Detect which cell encompasses the target text, then output its (x, y) center coordinate. 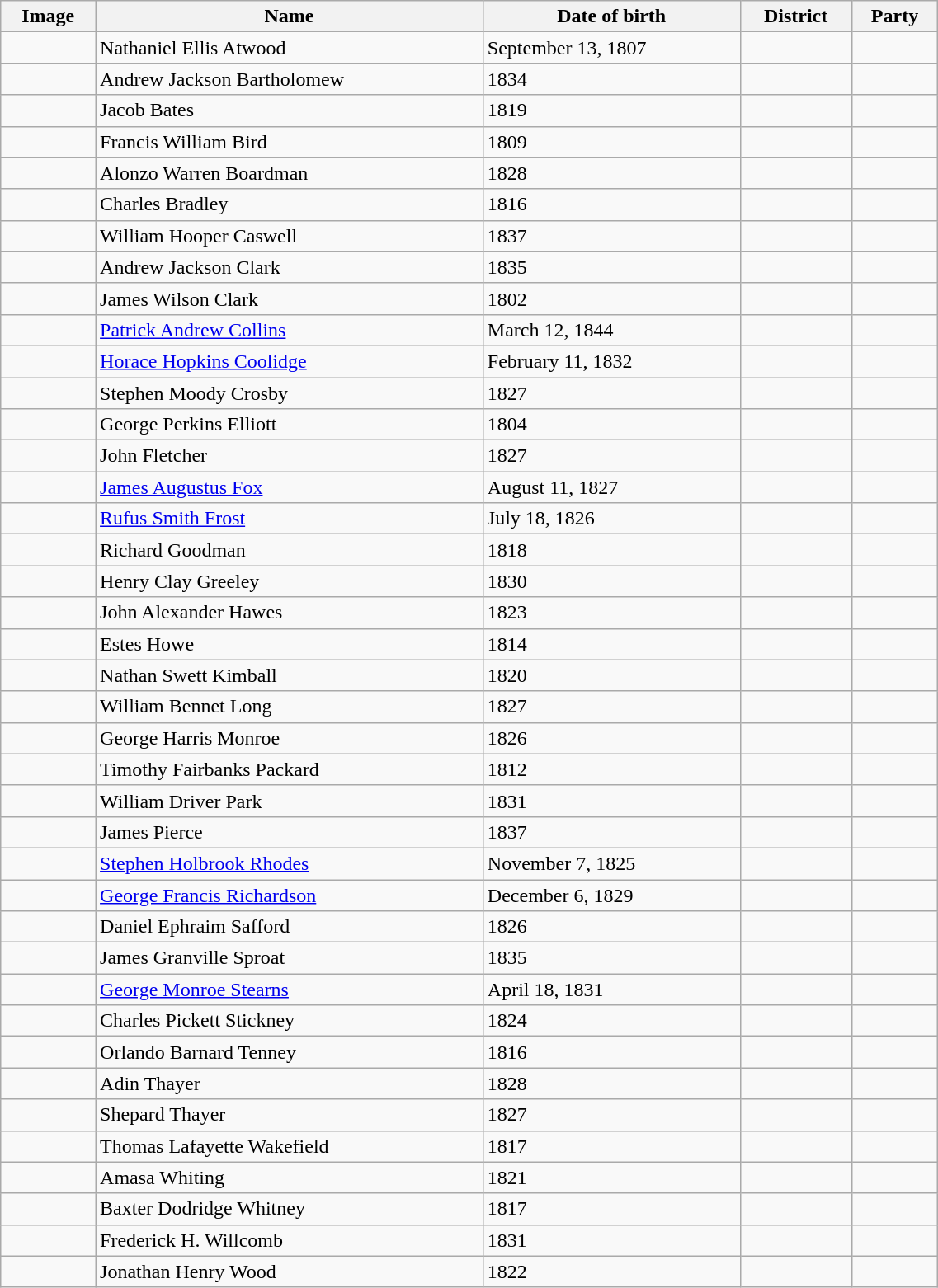
Timothy Fairbanks Packard (290, 769)
Charles Bradley (290, 204)
1812 (611, 769)
Date of birth (611, 16)
James Wilson Clark (290, 298)
1818 (611, 550)
Estes Howe (290, 644)
Andrew Jackson Clark (290, 267)
1814 (611, 644)
1830 (611, 581)
December 6, 1829 (611, 895)
1822 (611, 1272)
Nathan Swett Kimball (290, 675)
James Augustus Fox (290, 487)
1809 (611, 142)
July 18, 1826 (611, 519)
Adin Thayer (290, 1084)
John Alexander Hawes (290, 613)
September 13, 1807 (611, 48)
William Hooper Caswell (290, 236)
August 11, 1827 (611, 487)
1823 (611, 613)
Jonathan Henry Wood (290, 1272)
George Harris Monroe (290, 738)
George Monroe Stearns (290, 990)
Shepard Thayer (290, 1115)
District (795, 16)
William Driver Park (290, 801)
Stephen Moody Crosby (290, 393)
April 18, 1831 (611, 990)
Name (290, 16)
George Francis Richardson (290, 895)
James Pierce (290, 832)
Party (894, 16)
March 12, 1844 (611, 330)
Thomas Lafayette Wakefield (290, 1146)
1821 (611, 1178)
Stephen Holbrook Rhodes (290, 863)
Frederick H. Willcomb (290, 1240)
November 7, 1825 (611, 863)
1820 (611, 675)
George Perkins Elliott (290, 425)
Amasa Whiting (290, 1178)
Image (48, 16)
Patrick Andrew Collins (290, 330)
Baxter Dodridge Whitney (290, 1209)
Orlando Barnard Tenney (290, 1052)
Alonzo Warren Boardman (290, 173)
1804 (611, 425)
William Bennet Long (290, 707)
John Fletcher (290, 456)
Francis William Bird (290, 142)
Jacob Bates (290, 110)
Richard Goodman (290, 550)
Charles Pickett Stickney (290, 1021)
1824 (611, 1021)
Nathaniel Ellis Atwood (290, 48)
1802 (611, 298)
1834 (611, 79)
James Granville Sproat (290, 958)
February 11, 1832 (611, 361)
Rufus Smith Frost (290, 519)
Daniel Ephraim Safford (290, 927)
Horace Hopkins Coolidge (290, 361)
Henry Clay Greeley (290, 581)
Andrew Jackson Bartholomew (290, 79)
1819 (611, 110)
